Locate the cell with the specified text and output its [X, Y] center coordinate. 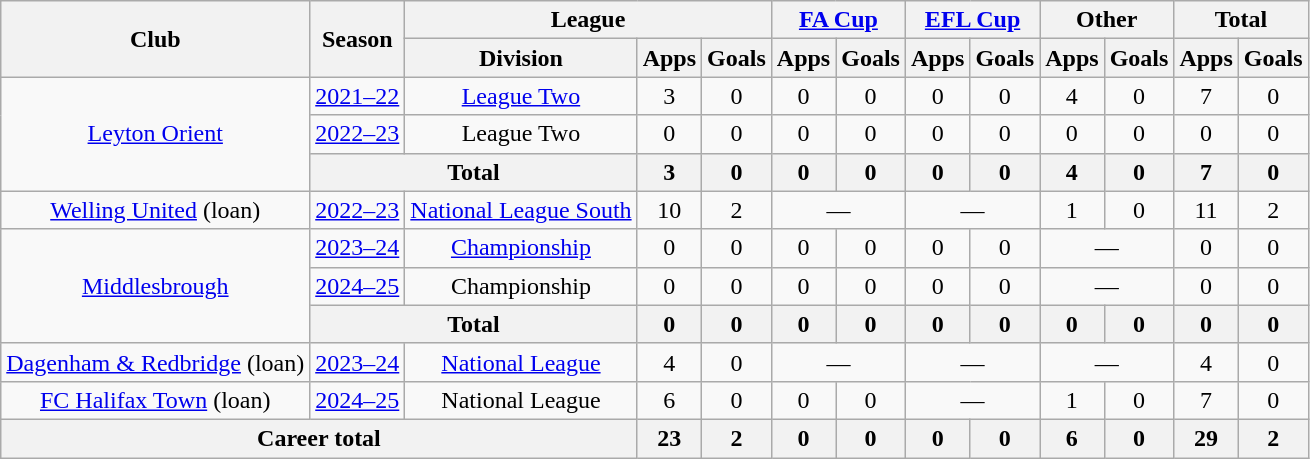
Season [358, 39]
EFL Cup [972, 20]
29 [1206, 438]
23 [669, 438]
Division [521, 58]
FC Halifax Town (loan) [156, 400]
Welling United (loan) [156, 210]
Other [1107, 20]
National League South [521, 210]
Club [156, 39]
Career total [319, 438]
2021–22 [358, 96]
Dagenham & Redbridge (loan) [156, 362]
FA Cup [838, 20]
Leyton Orient [156, 134]
11 [1206, 210]
Middlesbrough [156, 286]
League [588, 20]
10 [669, 210]
